Output the (x, y) coordinate of the center of the cell containing the given text.  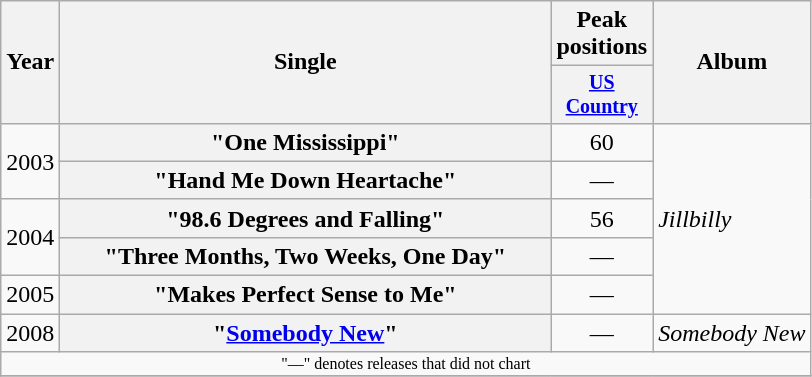
"Hand Me Down Heartache" (306, 180)
Peak positions (602, 34)
US Country (602, 94)
"Somebody New" (306, 333)
"—" denotes releases that did not chart (406, 364)
Jillbilly (732, 218)
"Makes Perfect Sense to Me" (306, 295)
Year (30, 62)
"98.6 Degrees and Falling" (306, 218)
Album (732, 62)
Somebody New (732, 333)
2005 (30, 295)
2003 (30, 161)
2008 (30, 333)
60 (602, 142)
56 (602, 218)
2004 (30, 237)
"One Mississippi" (306, 142)
Single (306, 62)
"Three Months, Two Weeks, One Day" (306, 256)
